Search for the cell housing the specified text and yield its [X, Y] center coordinate. 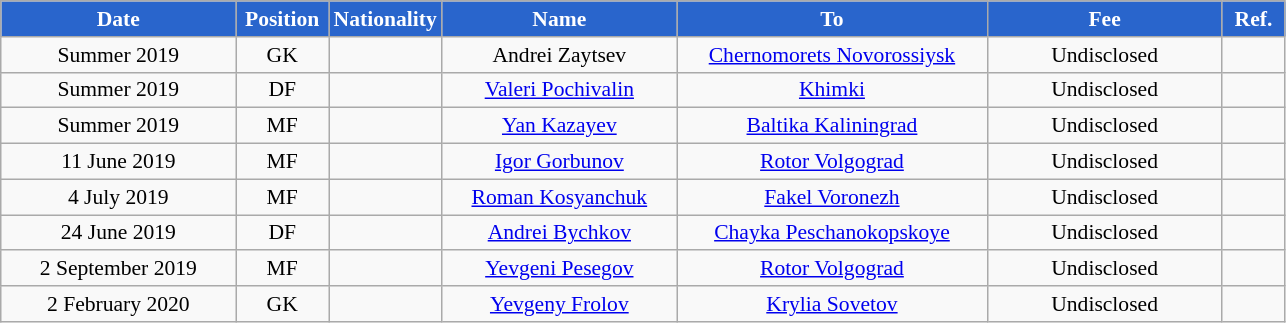
Yan Kazayev [560, 126]
Fee [1104, 19]
Roman Kosyanchuk [560, 197]
Date [118, 19]
To [832, 19]
Valeri Pochivalin [560, 90]
Khimki [832, 90]
11 June 2019 [118, 162]
Chayka Peschanokopskoye [832, 233]
Fakel Voronezh [832, 197]
Andrei Bychkov [560, 233]
Yevgeny Frolov [560, 304]
Igor Gorbunov [560, 162]
Name [560, 19]
2 February 2020 [118, 304]
Andrei Zaytsev [560, 55]
24 June 2019 [118, 233]
2 September 2019 [118, 269]
Position [282, 19]
Nationality [384, 19]
Krylia Sovetov [832, 304]
Ref. [1254, 19]
Yevgeni Pesegov [560, 269]
Baltika Kaliningrad [832, 126]
Chernomorets Novorossiysk [832, 55]
4 July 2019 [118, 197]
